Pinpoint the cell where the given text exists, returning its [x, y] midpoint coordinate. 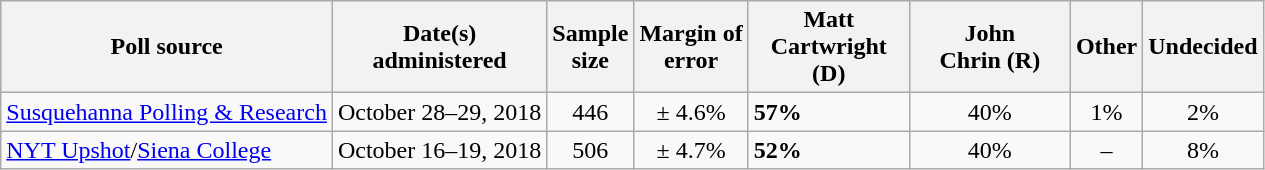
506 [590, 150]
Poll source [167, 47]
8% [1203, 150]
446 [590, 112]
57% [828, 112]
Samplesize [590, 47]
± 4.7% [691, 150]
1% [1106, 112]
October 16–19, 2018 [439, 150]
Undecided [1203, 47]
MattCartwright (D) [828, 47]
– [1106, 150]
± 4.6% [691, 112]
October 28–29, 2018 [439, 112]
NYT Upshot/Siena College [167, 150]
Margin oferror [691, 47]
2% [1203, 112]
JohnChrin (R) [990, 47]
Other [1106, 47]
Susquehanna Polling & Research [167, 112]
Date(s)administered [439, 47]
52% [828, 150]
